Identify which cell holds the provided text, then report its (x, y) central coordinate. 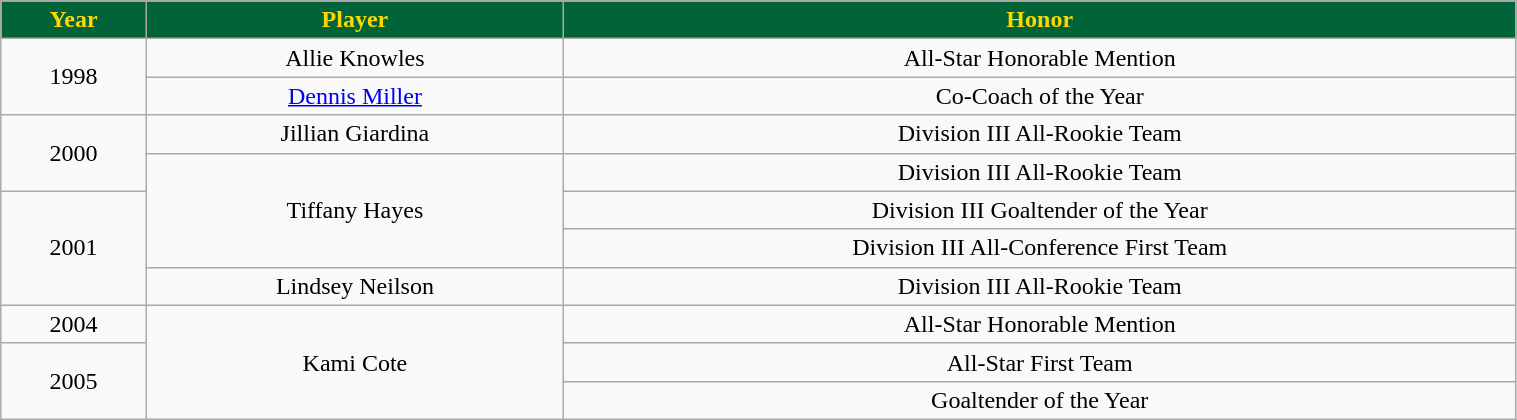
Division III All-Conference First Team (1040, 248)
2005 (74, 381)
Honor (1040, 20)
Dennis Miller (354, 96)
Goaltender of the Year (1040, 400)
Co-Coach of the Year (1040, 96)
Player (354, 20)
2001 (74, 248)
2000 (74, 153)
1998 (74, 77)
2004 (74, 324)
Kami Cote (354, 362)
Tiffany Hayes (354, 210)
Allie Knowles (354, 58)
Jillian Giardina (354, 134)
Division III Goaltender of the Year (1040, 210)
All-Star First Team (1040, 362)
Year (74, 20)
Lindsey Neilson (354, 286)
